Detect which cell encompasses the target text, then output its (x, y) center coordinate. 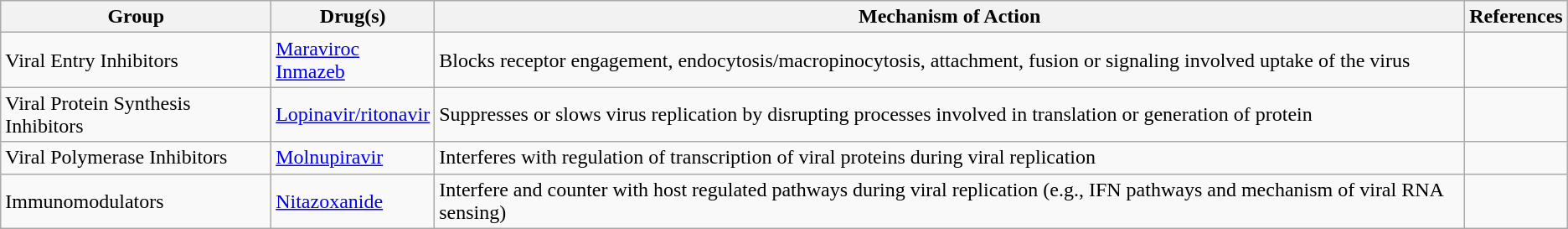
Immunomodulators (136, 201)
Nitazoxanide (353, 201)
Blocks receptor engagement, endocytosis/macropinocytosis, attachment, fusion or signaling involved uptake of the virus (950, 60)
Drug(s) (353, 17)
References (1516, 17)
Viral Protein Synthesis Inhibitors (136, 114)
Viral Entry Inhibitors (136, 60)
MaravirocInmazeb (353, 60)
Mechanism of Action (950, 17)
Interfere and counter with host regulated pathways during viral replication (e.g., IFN pathways and mechanism of viral RNA sensing) (950, 201)
Molnupiravir (353, 158)
Group (136, 17)
Viral Polymerase Inhibitors (136, 158)
Lopinavir/ritonavir (353, 114)
Suppresses or slows virus replication by disrupting processes involved in translation or generation of protein (950, 114)
Interferes with regulation of transcription of viral proteins during viral replication (950, 158)
